Determine the (x, y) coordinate at the center of the cell enclosing the given text.  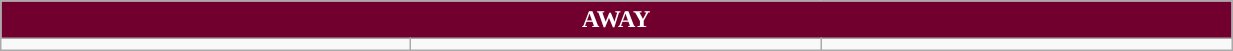
AWAY (616, 20)
